From the cell containing the given text, extract its center point as (x, y) coordinate. 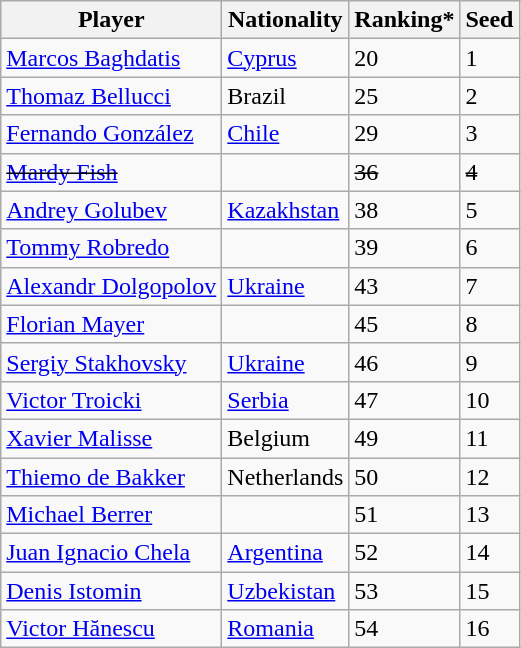
45 (404, 324)
43 (404, 286)
52 (404, 553)
2 (490, 96)
Denis Istomin (112, 591)
Sergiy Stakhovsky (112, 362)
14 (490, 553)
Serbia (286, 400)
Seed (490, 20)
Player (112, 20)
Juan Ignacio Chela (112, 553)
13 (490, 515)
49 (404, 438)
25 (404, 96)
46 (404, 362)
Romania (286, 629)
Marcos Baghdatis (112, 58)
36 (404, 172)
Thomaz Bellucci (112, 96)
1 (490, 58)
6 (490, 248)
11 (490, 438)
39 (404, 248)
Thiemo de Bakker (112, 477)
4 (490, 172)
3 (490, 134)
Victor Hănescu (112, 629)
53 (404, 591)
Cyprus (286, 58)
Argentina (286, 553)
Mardy Fish (112, 172)
Kazakhstan (286, 210)
Xavier Malisse (112, 438)
7 (490, 286)
50 (404, 477)
Alexandr Dolgopolov (112, 286)
Brazil (286, 96)
Belgium (286, 438)
Florian Mayer (112, 324)
16 (490, 629)
Uzbekistan (286, 591)
Ranking* (404, 20)
Victor Troicki (112, 400)
20 (404, 58)
9 (490, 362)
54 (404, 629)
Tommy Robredo (112, 248)
10 (490, 400)
Andrey Golubev (112, 210)
12 (490, 477)
29 (404, 134)
Michael Berrer (112, 515)
Chile (286, 134)
47 (404, 400)
38 (404, 210)
Fernando González (112, 134)
5 (490, 210)
15 (490, 591)
Nationality (286, 20)
51 (404, 515)
Netherlands (286, 477)
8 (490, 324)
